Identify which cell holds the provided text, then report its [X, Y] central coordinate. 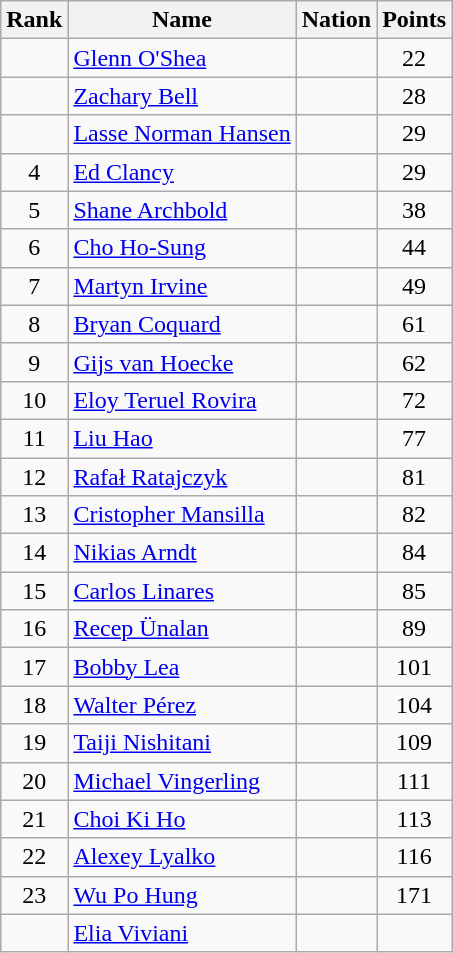
89 [414, 629]
82 [414, 515]
72 [414, 400]
11 [34, 438]
10 [34, 400]
8 [34, 324]
13 [34, 515]
Rafał Ratajczyk [182, 477]
Alexey Lyalko [182, 857]
Zachary Bell [182, 96]
16 [34, 629]
4 [34, 172]
Name [182, 20]
104 [414, 705]
18 [34, 705]
101 [414, 667]
109 [414, 743]
Cristopher Mansilla [182, 515]
171 [414, 895]
6 [34, 248]
Shane Archbold [182, 210]
28 [414, 96]
61 [414, 324]
5 [34, 210]
19 [34, 743]
Ed Clancy [182, 172]
Bobby Lea [182, 667]
14 [34, 553]
7 [34, 286]
21 [34, 819]
111 [414, 781]
Michael Vingerling [182, 781]
23 [34, 895]
Martyn Irvine [182, 286]
Gijs van Hoecke [182, 362]
20 [34, 781]
38 [414, 210]
116 [414, 857]
Nation [336, 20]
12 [34, 477]
15 [34, 591]
Points [414, 20]
Wu Po Hung [182, 895]
Rank [34, 20]
81 [414, 477]
62 [414, 362]
Eloy Teruel Rovira [182, 400]
113 [414, 819]
49 [414, 286]
Liu Hao [182, 438]
44 [414, 248]
Recep Ünalan [182, 629]
Carlos Linares [182, 591]
Cho Ho-Sung [182, 248]
Choi Ki Ho [182, 819]
77 [414, 438]
Glenn O'Shea [182, 58]
Taiji Nishitani [182, 743]
Lasse Norman Hansen [182, 134]
9 [34, 362]
84 [414, 553]
Walter Pérez [182, 705]
Nikias Arndt [182, 553]
85 [414, 591]
Bryan Coquard [182, 324]
Elia Viviani [182, 933]
17 [34, 667]
